Return the [X, Y] coordinate for the center point of the cell that contains the specified text.  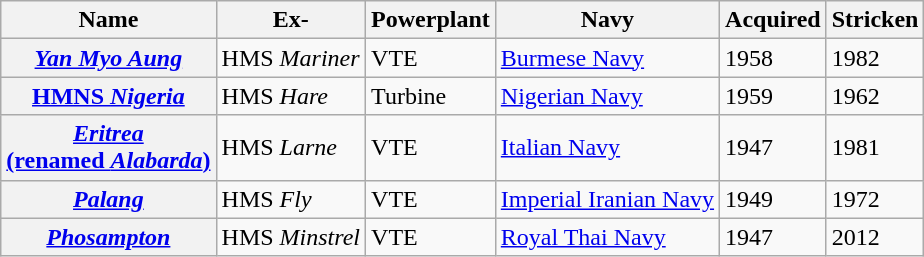
HMS Larne [291, 148]
1962 [875, 96]
HMS Minstrel [291, 237]
Italian Navy [607, 148]
Phosampton [108, 237]
Imperial Iranian Navy [607, 199]
Navy [607, 20]
Acquired [774, 20]
1981 [875, 148]
2012 [875, 237]
HMNS Nigeria [108, 96]
1949 [774, 199]
Yan Myo Aung [108, 58]
Palang [108, 199]
Powerplant [431, 20]
1972 [875, 199]
Stricken [875, 20]
1958 [774, 58]
Turbine [431, 96]
Name [108, 20]
HMS Mariner [291, 58]
HMS Fly [291, 199]
1982 [875, 58]
Nigerian Navy [607, 96]
Ex- [291, 20]
HMS Hare [291, 96]
Eritrea(renamed Alabarda) [108, 148]
Royal Thai Navy [607, 237]
1959 [774, 96]
Burmese Navy [607, 58]
